Extract the (x, y) coordinate from the center of the cell holding the provided text.  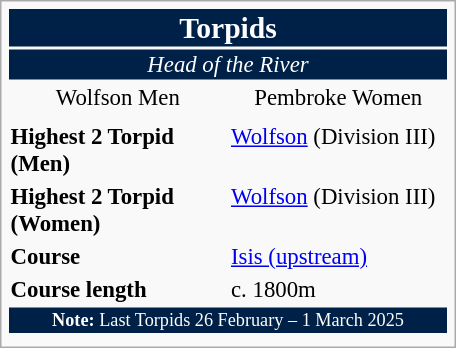
Torpids (228, 28)
Course length (118, 290)
Pembroke Women (338, 98)
Highest 2 Torpid (Women) (118, 210)
Isis (upstream) (338, 257)
Course (118, 257)
Wolfson Men (118, 98)
c. 1800m (338, 290)
Note: Last Torpids 26 February – 1 March 2025 (228, 321)
Head of the River (228, 65)
Highest 2 Torpid (Men) (118, 150)
